Identify which cell holds the provided text, then report its (x, y) central coordinate. 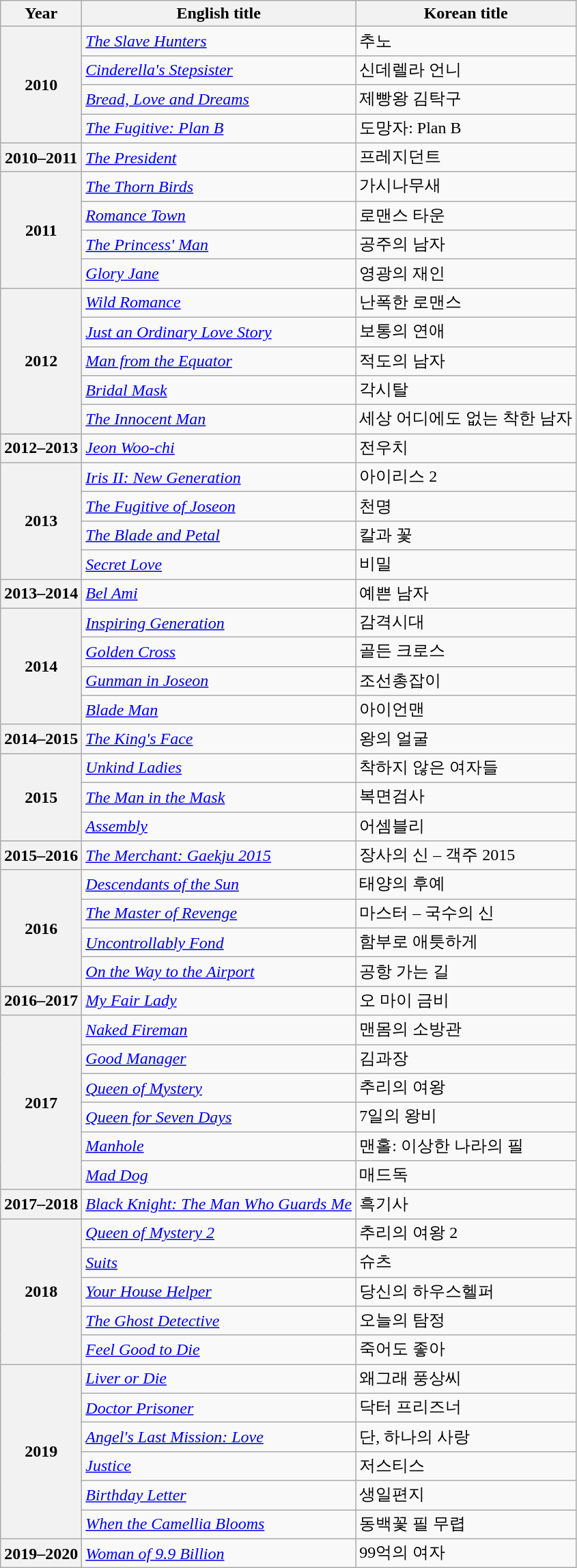
로맨스 타운 (466, 216)
Glory Jane (219, 273)
Blade Man (219, 711)
Woman of 9.9 Billion (219, 1554)
2015–2016 (41, 855)
My Fair Lady (219, 1000)
Queen of Mystery 2 (219, 1234)
보통의 연애 (466, 332)
Korean title (466, 14)
2013–2014 (41, 594)
2017–2018 (41, 1204)
단, 하나의 사랑 (466, 1438)
Unkind Ladies (219, 768)
Manhole (219, 1146)
태양의 후예 (466, 884)
감격시대 (466, 623)
Bel Ami (219, 594)
세상 어디에도 없는 착한 남자 (466, 419)
Justice (219, 1466)
마스터 – 국수의 신 (466, 914)
오늘의 탐정 (466, 1321)
On the Way to the Airport (219, 972)
Birthday Letter (219, 1495)
Descendants of the Sun (219, 884)
When the Camellia Blooms (219, 1525)
Naked Fireman (219, 1030)
Liver or Die (219, 1379)
장사의 신 – 객주 2015 (466, 855)
Queen for Seven Days (219, 1118)
Iris II: New Generation (219, 477)
가시나무새 (466, 187)
2012 (41, 361)
2010–2011 (41, 157)
2013 (41, 521)
Bridal Mask (219, 391)
The Fugitive of Joseon (219, 507)
아이리스 2 (466, 477)
Assembly (219, 827)
Black Knight: The Man Who Guards Me (219, 1204)
The Merchant: Gaekju 2015 (219, 855)
The Innocent Man (219, 419)
Queen of Mystery (219, 1088)
Romance Town (219, 216)
2010 (41, 85)
Doctor Prisoner (219, 1407)
공항 가는 길 (466, 972)
김과장 (466, 1059)
닥터 프리즈너 (466, 1407)
맨홀: 이상한 나라의 필 (466, 1146)
Man from the Equator (219, 361)
동백꽃 필 무렵 (466, 1525)
저스티스 (466, 1466)
당신의 하우스헬퍼 (466, 1291)
The Blade and Petal (219, 536)
Suits (219, 1263)
Gunman in Joseon (219, 680)
2011 (41, 230)
칼과 꽃 (466, 536)
2015 (41, 797)
Feel Good to Die (219, 1350)
Secret Love (219, 564)
Cinderella's Stepsister (219, 70)
2019–2020 (41, 1554)
슈츠 (466, 1263)
Uncontrollably Fond (219, 943)
프레지던트 (466, 157)
2014 (41, 666)
왕의 얼굴 (466, 739)
함부로 애틋하게 (466, 943)
골든 크로스 (466, 652)
제빵왕 김탁구 (466, 100)
Year (41, 14)
The King's Face (219, 739)
난폭한 로맨스 (466, 303)
2016 (41, 928)
맨몸의 소방관 (466, 1030)
2018 (41, 1291)
각시탈 (466, 391)
The President (219, 157)
추리의 여왕 2 (466, 1234)
신데렐라 언니 (466, 70)
비밀 (466, 564)
Jeon Woo-chi (219, 448)
2016–2017 (41, 1000)
2017 (41, 1103)
생일편지 (466, 1495)
영광의 재인 (466, 273)
The Master of Revenge (219, 914)
English title (219, 14)
어셈블리 (466, 827)
추리의 여왕 (466, 1088)
Bread, Love and Dreams (219, 100)
Good Manager (219, 1059)
적도의 남자 (466, 361)
Angel's Last Mission: Love (219, 1438)
2012–2013 (41, 448)
The Thorn Birds (219, 187)
The Ghost Detective (219, 1321)
매드독 (466, 1175)
추노 (466, 41)
The Man in the Mask (219, 797)
7일의 왕비 (466, 1118)
99억의 여자 (466, 1554)
아이언맨 (466, 711)
The Princess' Man (219, 245)
2014–2015 (41, 739)
The Fugitive: Plan B (219, 128)
예쁜 남자 (466, 594)
Just an Ordinary Love Story (219, 332)
Golden Cross (219, 652)
2019 (41, 1451)
The Slave Hunters (219, 41)
왜그래 풍상씨 (466, 1379)
Your House Helper (219, 1291)
천명 (466, 507)
복면검사 (466, 797)
공주의 남자 (466, 245)
죽어도 좋아 (466, 1350)
전우치 (466, 448)
오 마이 금비 (466, 1000)
조선총잡이 (466, 680)
도망자: Plan B (466, 128)
Wild Romance (219, 303)
Mad Dog (219, 1175)
흑기사 (466, 1204)
Inspiring Generation (219, 623)
착하지 않은 여자들 (466, 768)
